Capture the cell that displays the provided text and extract its (x, y) central coordinate. 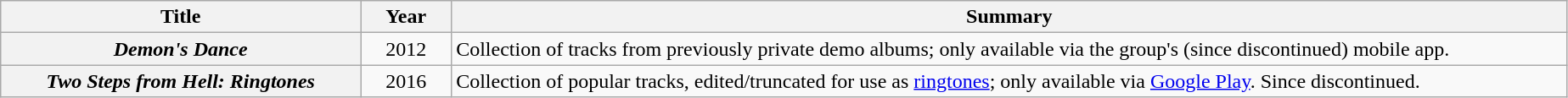
Summary (1009, 17)
Year (406, 17)
Two Steps from Hell: Ringtones (181, 81)
Collection of tracks from previously private demo albums; only available via the group's (since discontinued) mobile app. (1009, 49)
Demon's Dance (181, 49)
2016 (406, 81)
Collection of popular tracks, edited/truncated for use as ringtones; only available via Google Play. Since discontinued. (1009, 81)
2012 (406, 49)
Title (181, 17)
